For the text-containing cell, return its midpoint in (X, Y) coordinate format. 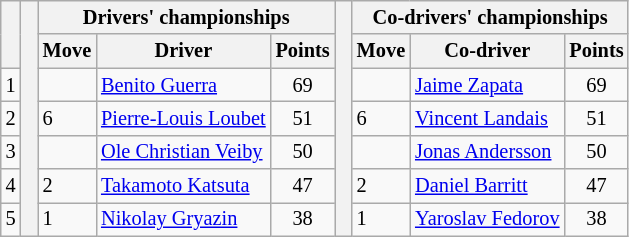
Jaime Zapata (487, 85)
5 (11, 219)
4 (11, 186)
Nikolay Gryazin (183, 219)
Takamoto Katsuta (183, 186)
Vincent Landais (487, 118)
Yaroslav Fedorov (487, 219)
Co-drivers' championships (490, 17)
Pierre-Louis Loubet (183, 118)
3 (11, 152)
Drivers' championships (186, 17)
Benito Guerra (183, 85)
Daniel Barritt (487, 186)
Driver (183, 51)
Co-driver (487, 51)
Jonas Andersson (487, 152)
Ole Christian Veiby (183, 152)
